Find where the given text appears and provide that cell's center as (X, Y) coordinate. 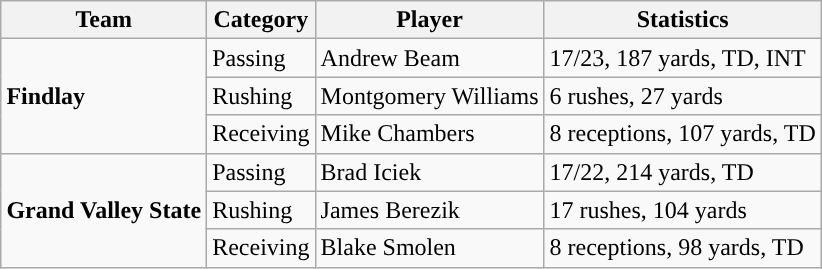
James Berezik (430, 210)
Brad Iciek (430, 172)
Montgomery Williams (430, 96)
17/22, 214 yards, TD (682, 172)
Player (430, 20)
17/23, 187 yards, TD, INT (682, 58)
Statistics (682, 20)
17 rushes, 104 yards (682, 210)
Findlay (104, 96)
8 receptions, 107 yards, TD (682, 134)
6 rushes, 27 yards (682, 96)
8 receptions, 98 yards, TD (682, 248)
Mike Chambers (430, 134)
Andrew Beam (430, 58)
Category (261, 20)
Blake Smolen (430, 248)
Team (104, 20)
Grand Valley State (104, 210)
